Find where the given text appears and provide that cell's center as [x, y] coordinate. 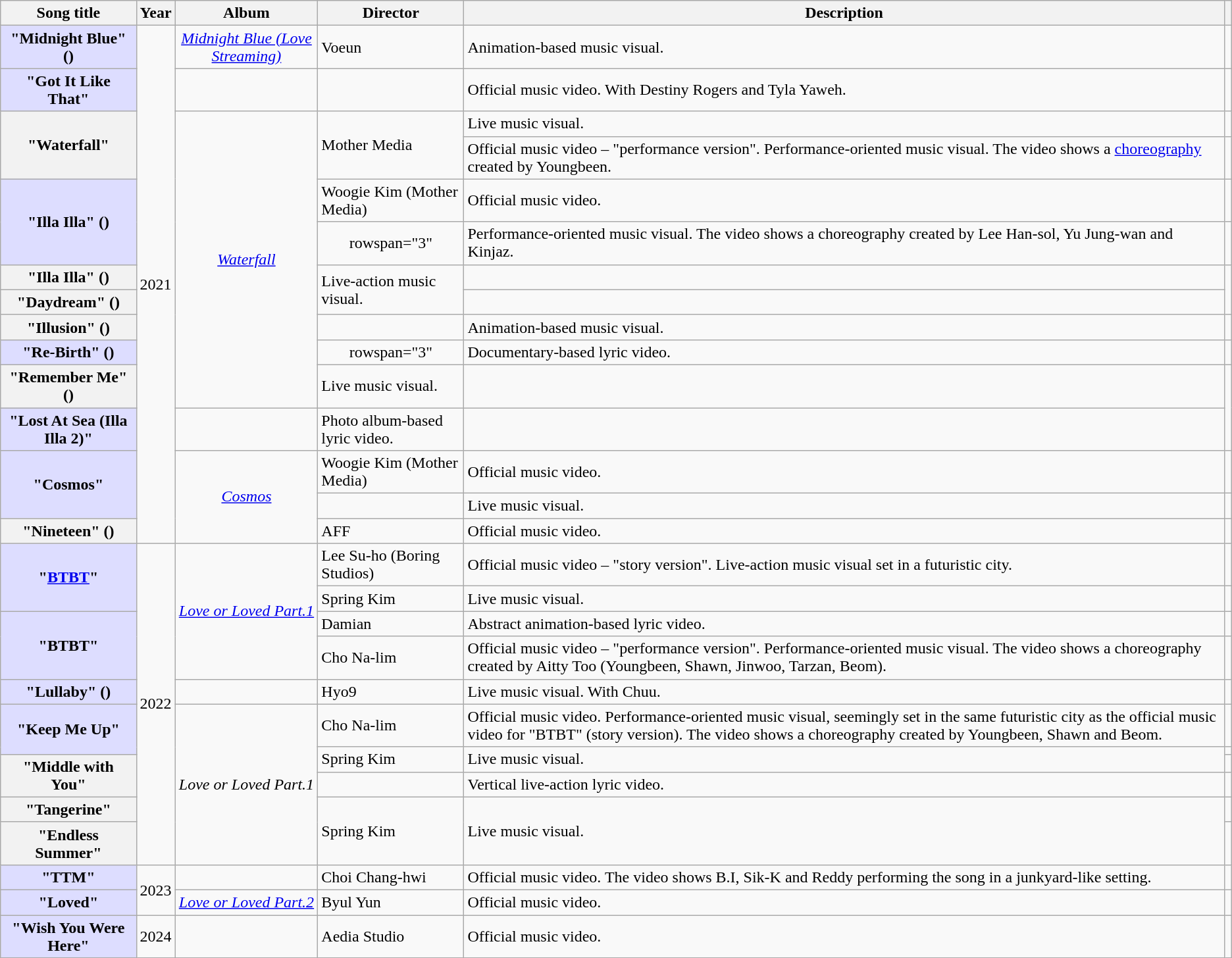
"Remember Me" () [68, 386]
Lee Su-ho (Boring Studios) [391, 565]
"Middle with You" [68, 775]
Mother Media [391, 145]
Song title [68, 13]
2024 [155, 936]
Voeun [391, 47]
"Keep Me Up" [68, 729]
"Illusion" () [68, 327]
Abstract animation-based lyric video. [844, 624]
"TTM" [68, 877]
Choi Chang-hwi [391, 877]
"Got It Like That" [68, 89]
"Re-Birth" () [68, 352]
"Nineteen" () [68, 531]
Aedia Studio [391, 936]
"Endless Summer" [68, 844]
Midnight Blue (Love Streaming) [246, 47]
AFF [391, 531]
2023 [155, 890]
"Tangerine" [68, 809]
Official music video – "story version". Live-action music visual set in a futuristic city. [844, 565]
Live music visual. With Chuu. [844, 692]
Love or Loved Part.2 [246, 902]
Byul Yun [391, 902]
Documentary-based lyric video. [844, 352]
Year [155, 13]
Vertical live-action lyric video. [844, 784]
Official music video – "performance version". Performance-oriented music visual. The video shows a choreography created by Youngbeen. [844, 158]
"Lullaby" () [68, 692]
"Cosmos" [68, 484]
Hyo9 [391, 692]
"Daydream" () [68, 302]
Performance-oriented music visual. The video shows a choreography created by Lee Han-sol, Yu Jung-wan and Kinjaz. [844, 243]
"Loved" [68, 902]
Official music video. With Destiny Rogers and Tyla Yaweh. [844, 89]
Director [391, 13]
Cosmos [246, 497]
2021 [155, 284]
"Wish You Were Here" [68, 936]
"Lost At Sea (Illa Illa 2)" [68, 429]
"Midnight Blue" () [68, 47]
Photo album-based lyric video. [391, 429]
Live-action music visual. [391, 290]
2022 [155, 704]
Album [246, 13]
Description [844, 13]
Waterfall [246, 259]
"Waterfall" [68, 145]
Damian [391, 624]
Official music video. The video shows B.I, Sik-K and Reddy performing the song in a junkyard-like setting. [844, 877]
